Scan for the cell matching the given text and deliver its (x, y) coordinate at center. 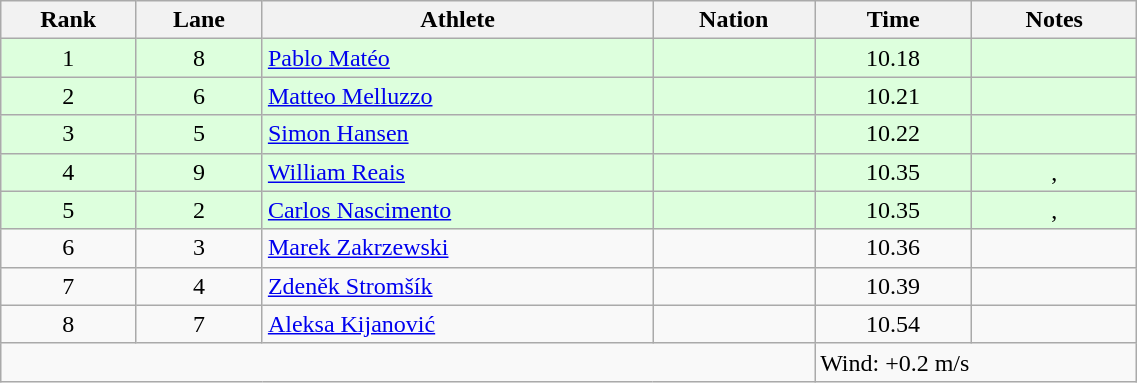
10.39 (894, 286)
Pablo Matéo (458, 58)
Nation (734, 20)
Time (894, 20)
Carlos Nascimento (458, 210)
William Reais (458, 172)
Zdeněk Stromšík (458, 286)
10.21 (894, 96)
10.54 (894, 324)
Marek Zakrzewski (458, 248)
10.18 (894, 58)
Athlete (458, 20)
Wind: +0.2 m/s (976, 362)
Rank (68, 20)
Matteo Melluzzo (458, 96)
Simon Hansen (458, 134)
10.22 (894, 134)
1 (68, 58)
10.36 (894, 248)
Lane (200, 20)
Notes (1054, 20)
Aleksa Kijanović (458, 324)
9 (200, 172)
